Pinpoint the cell where the given text exists, returning its [x, y] midpoint coordinate. 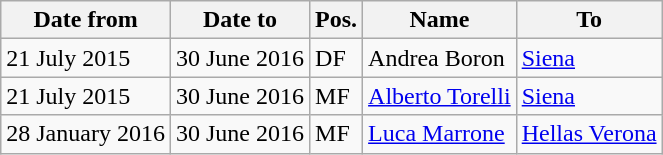
Name [440, 20]
Pos. [336, 20]
Andrea Boron [440, 58]
Luca Marrone [440, 134]
To [589, 20]
28 January 2016 [86, 134]
Date from [86, 20]
Alberto Torelli [440, 96]
Hellas Verona [589, 134]
Date to [240, 20]
DF [336, 58]
